Provide the [X, Y] coordinate of the cell's center where the given text is located.  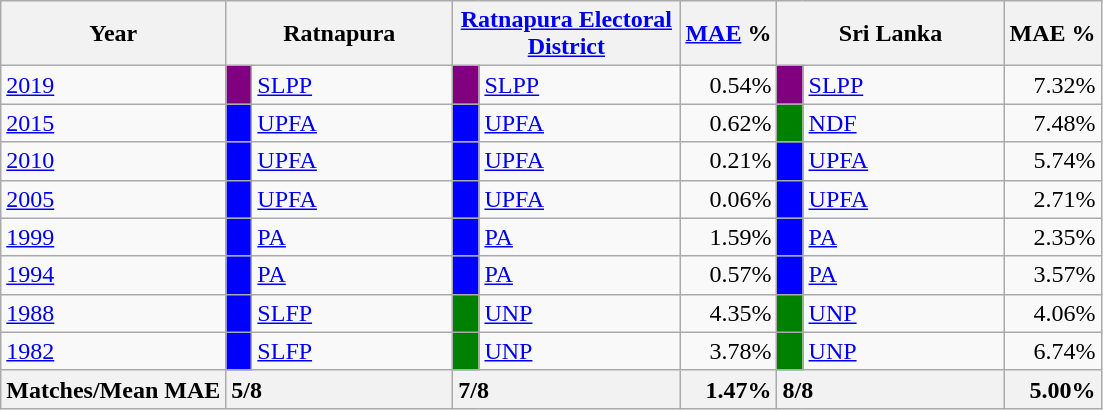
1999 [114, 237]
1994 [114, 275]
0.54% [728, 85]
5.00% [1052, 389]
0.21% [728, 161]
4.06% [1052, 313]
7.48% [1052, 123]
Year [114, 34]
2019 [114, 85]
0.62% [728, 123]
3.57% [1052, 275]
5/8 [340, 389]
5.74% [1052, 161]
2005 [114, 199]
Ratnapura [340, 34]
3.78% [728, 351]
8/8 [890, 389]
Ratnapura Electoral District [566, 34]
7.32% [1052, 85]
1.59% [728, 237]
Matches/Mean MAE [114, 389]
1988 [114, 313]
NDF [904, 123]
2.71% [1052, 199]
6.74% [1052, 351]
1.47% [728, 389]
2015 [114, 123]
7/8 [566, 389]
1982 [114, 351]
4.35% [728, 313]
Sri Lanka [890, 34]
0.06% [728, 199]
2010 [114, 161]
0.57% [728, 275]
2.35% [1052, 237]
